Detect which cell encompasses the target text, then output its [x, y] center coordinate. 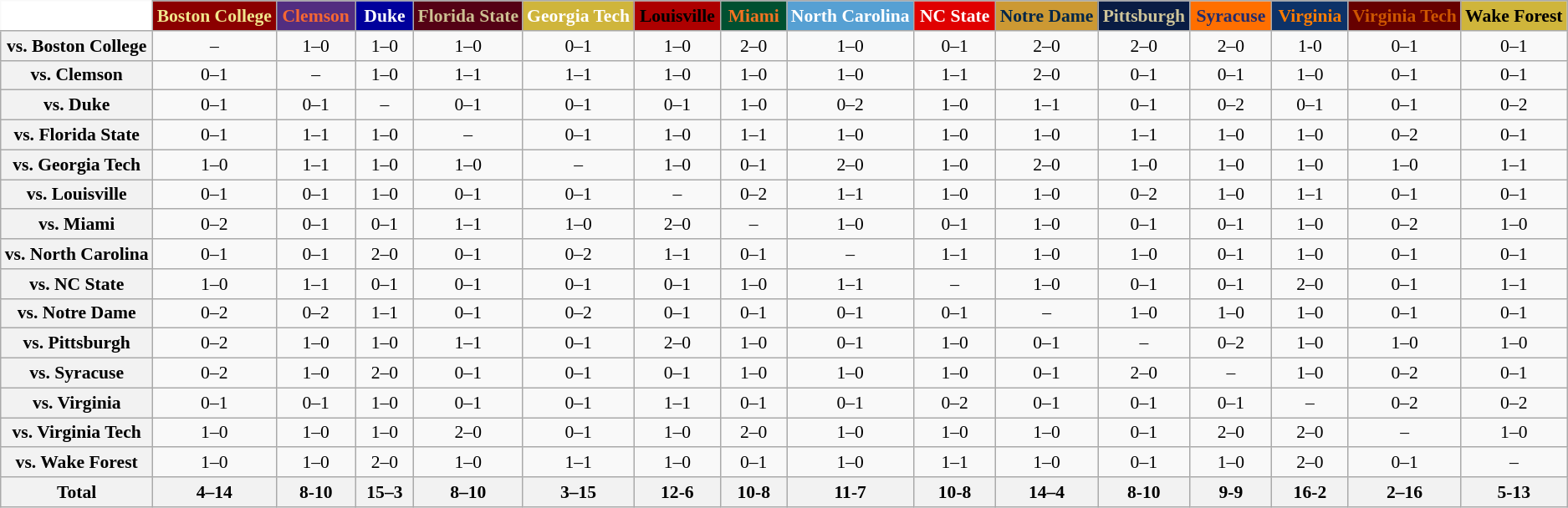
vs. Virginia Tech [77, 433]
4–14 [214, 492]
vs. Boston College [77, 46]
Duke [385, 16]
vs. NC State [77, 284]
1-0 [1310, 46]
14–4 [1047, 492]
vs. Georgia Tech [77, 165]
vs. Miami [77, 225]
vs. Louisville [77, 195]
NC State [955, 16]
16-2 [1310, 492]
Virginia Tech [1405, 16]
Boston College [214, 16]
3–15 [579, 492]
2–16 [1405, 492]
Virginia [1310, 16]
vs. Duke [77, 105]
Georgia Tech [579, 16]
vs. Virginia [77, 403]
5-13 [1514, 492]
Pittsburgh [1144, 16]
vs. North Carolina [77, 254]
15–3 [385, 492]
vs. Pittsburgh [77, 343]
vs. Clemson [77, 75]
Wake Forest [1514, 16]
Florida State [468, 16]
Clemson [316, 16]
vs. Syracuse [77, 373]
Notre Dame [1047, 16]
vs. Florida State [77, 135]
Miami [754, 16]
8–10 [468, 492]
Louisville [677, 16]
9-9 [1231, 492]
11-7 [850, 492]
Total [77, 492]
North Carolina [850, 16]
vs. Wake Forest [77, 463]
vs. Notre Dame [77, 313]
12-6 [677, 492]
Syracuse [1231, 16]
